Identify which cell holds the provided text, then report its [x, y] central coordinate. 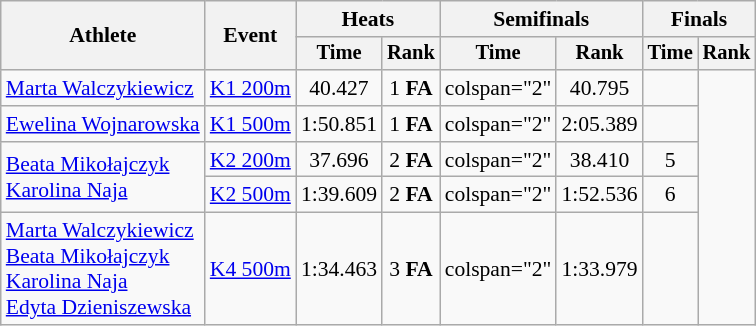
37.696 [339, 160]
Semifinals [542, 19]
1:50.851 [339, 124]
Heats [368, 19]
K2 500m [250, 195]
6 [670, 195]
1:34.463 [339, 269]
Ewelina Wojnarowska [103, 124]
K4 500m [250, 269]
Marta WalczykiewiczBeata MikołajczykKarolina NajaEdyta Dzieniszewska [103, 269]
K1 500m [250, 124]
3 FA [411, 269]
K1 200m [250, 88]
K2 200m [250, 160]
40.427 [339, 88]
Event [250, 36]
Beata MikołajczykKarolina Naja [103, 178]
Finals [699, 19]
Athlete [103, 36]
1:52.536 [599, 195]
2:05.389 [599, 124]
40.795 [599, 88]
5 [670, 160]
38.410 [599, 160]
1:33.979 [599, 269]
1:39.609 [339, 195]
Marta Walczykiewicz [103, 88]
